Locate the cell with the specified text and output its [x, y] center coordinate. 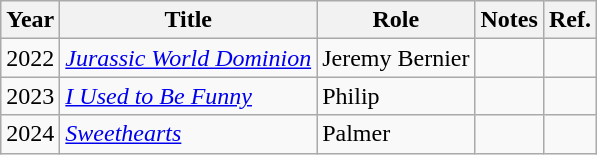
Jeremy Bernier [396, 58]
Sweethearts [188, 134]
Jurassic World Dominion [188, 58]
Ref. [570, 20]
I Used to Be Funny [188, 96]
Notes [509, 20]
Year [30, 20]
2022 [30, 58]
Philip [396, 96]
Role [396, 20]
Title [188, 20]
2023 [30, 96]
Palmer [396, 134]
2024 [30, 134]
